Return the [X, Y] coordinate for the center point of the cell that contains the specified text.  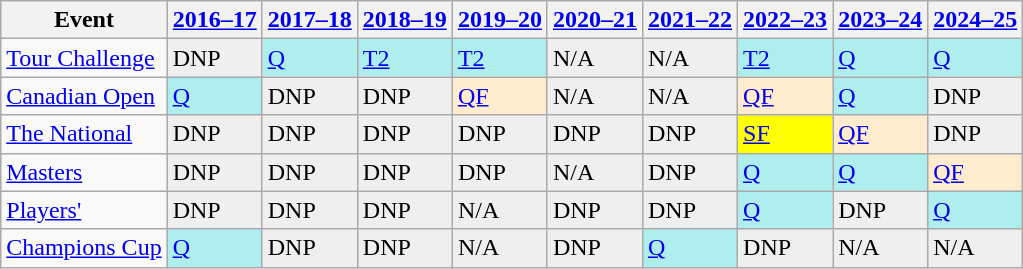
Players' [84, 210]
Canadian Open [84, 96]
2021–22 [690, 20]
Champions Cup [84, 248]
2018–19 [404, 20]
2020–21 [594, 20]
2022–23 [786, 20]
Masters [84, 172]
Tour Challenge [84, 58]
SF [786, 134]
Event [84, 20]
The National [84, 134]
2023–24 [880, 20]
2016–17 [214, 20]
2017–18 [310, 20]
2019–20 [500, 20]
2024–25 [976, 20]
